Extract the [X, Y] coordinate from the center of the cell holding the provided text.  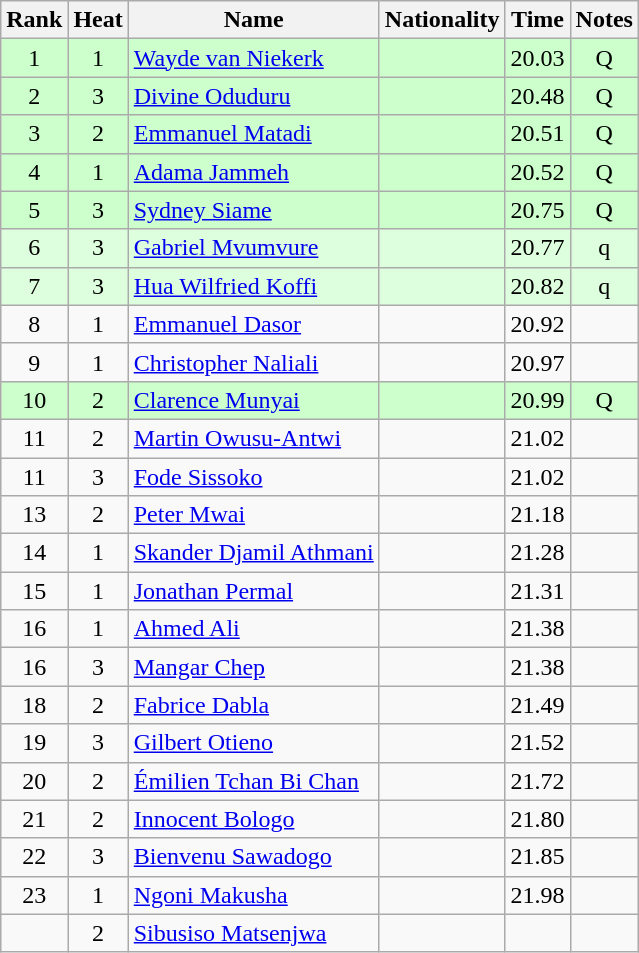
19 [34, 743]
14 [34, 553]
Martin Owusu-Antwi [254, 438]
4 [34, 172]
21.28 [538, 553]
21.31 [538, 591]
22 [34, 857]
Hua Wilfried Koffi [254, 286]
8 [34, 324]
Innocent Bologo [254, 819]
Clarence Munyai [254, 400]
21.80 [538, 819]
21.49 [538, 705]
21.18 [538, 515]
Jonathan Permal [254, 591]
20.75 [538, 210]
15 [34, 591]
21.52 [538, 743]
Time [538, 20]
Rank [34, 20]
Emmanuel Dasor [254, 324]
20.03 [538, 58]
20.77 [538, 248]
Emmanuel Matadi [254, 134]
18 [34, 705]
Sibusiso Matsenjwa [254, 933]
Adama Jammeh [254, 172]
10 [34, 400]
20.48 [538, 96]
Gabriel Mvumvure [254, 248]
Bienvenu Sawadogo [254, 857]
5 [34, 210]
Divine Oduduru [254, 96]
21 [34, 819]
6 [34, 248]
Émilien Tchan Bi Chan [254, 781]
20.52 [538, 172]
20 [34, 781]
Ngoni Makusha [254, 895]
20.82 [538, 286]
Sydney Siame [254, 210]
Mangar Chep [254, 667]
20.99 [538, 400]
23 [34, 895]
Peter Mwai [254, 515]
21.72 [538, 781]
Ahmed Ali [254, 629]
20.92 [538, 324]
Skander Djamil Athmani [254, 553]
Gilbert Otieno [254, 743]
Fabrice Dabla [254, 705]
Wayde van Niekerk [254, 58]
21.85 [538, 857]
Notes [604, 20]
21.98 [538, 895]
9 [34, 362]
Fode Sissoko [254, 477]
20.97 [538, 362]
7 [34, 286]
20.51 [538, 134]
Nationality [442, 20]
Name [254, 20]
Christopher Naliali [254, 362]
Heat [98, 20]
13 [34, 515]
